Scan for the cell matching the given text and deliver its (X, Y) coordinate at center. 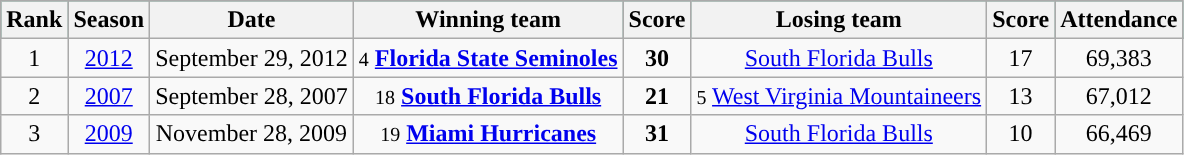
Losing team (839, 20)
2 (34, 96)
5 West Virginia Mountaineers (839, 96)
21 (657, 96)
Date (252, 20)
2007 (109, 96)
Attendance (1119, 20)
31 (657, 134)
September 29, 2012 (252, 58)
1 (34, 58)
November 28, 2009 (252, 134)
Winning team (488, 20)
4 Florida State Seminoles (488, 58)
69,383 (1119, 58)
13 (1021, 96)
17 (1021, 58)
2012 (109, 58)
10 (1021, 134)
66,469 (1119, 134)
Rank (34, 20)
3 (34, 134)
18 South Florida Bulls (488, 96)
September 28, 2007 (252, 96)
Season (109, 20)
67,012 (1119, 96)
19 Miami Hurricanes (488, 134)
30 (657, 58)
2009 (109, 134)
